Scan for the cell matching the given text and deliver its (x, y) coordinate at center. 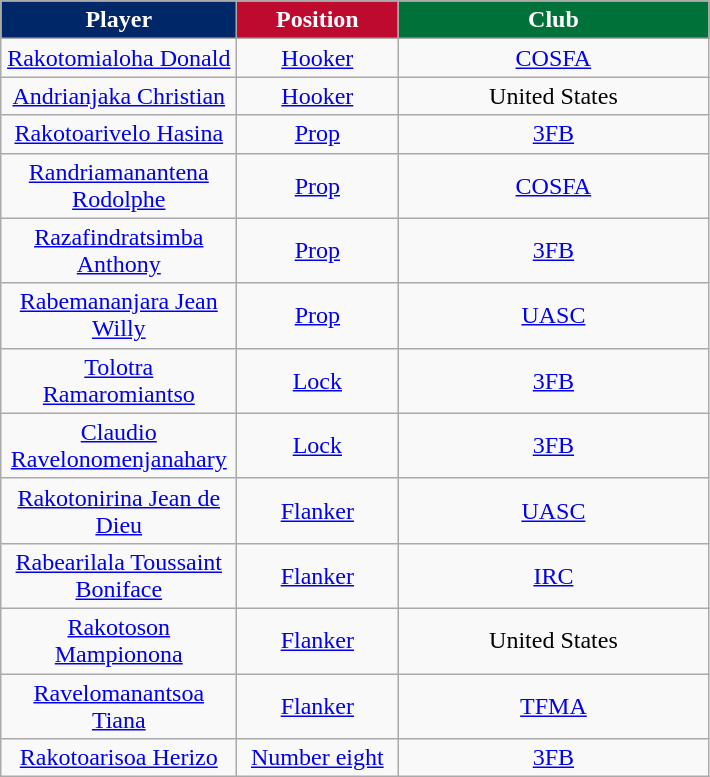
Rakotoarisoa Herizo (119, 758)
Andrianjaka Christian (119, 96)
Rakotoarivelo Hasina (119, 134)
Tolotra Ramaromiantso (119, 380)
Rakotoson Mampionona (119, 640)
IRC (554, 576)
Rabemananjara Jean Willy (119, 316)
Randriamanantena Rodolphe (119, 186)
Position (318, 20)
Claudio Ravelonomenjanahary (119, 446)
Rabearilala Toussaint Boniface (119, 576)
Ravelomanantsoa Tiana (119, 706)
TFMA (554, 706)
Player (119, 20)
Razafindratsimba Anthony (119, 250)
Rakotomialoha Donald (119, 58)
Number eight (318, 758)
Rakotonirina Jean de Dieu (119, 510)
Club (554, 20)
